Extract the [X, Y] coordinate from the center of the cell holding the provided text.  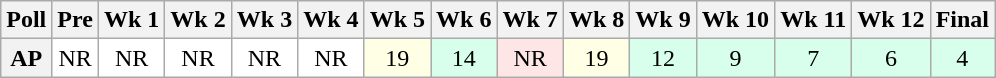
Wk 5 [397, 20]
Final [962, 20]
Wk 2 [198, 20]
14 [464, 58]
Wk 1 [131, 20]
AP [26, 58]
Wk 6 [464, 20]
7 [814, 58]
Wk 3 [264, 20]
Wk 4 [331, 20]
6 [891, 58]
Poll [26, 20]
Wk 11 [814, 20]
Pre [76, 20]
Wk 10 [735, 20]
Wk 9 [663, 20]
4 [962, 58]
Wk 12 [891, 20]
12 [663, 58]
Wk 7 [530, 20]
9 [735, 58]
Wk 8 [596, 20]
